Scan for the cell matching the given text and deliver its [X, Y] coordinate at center. 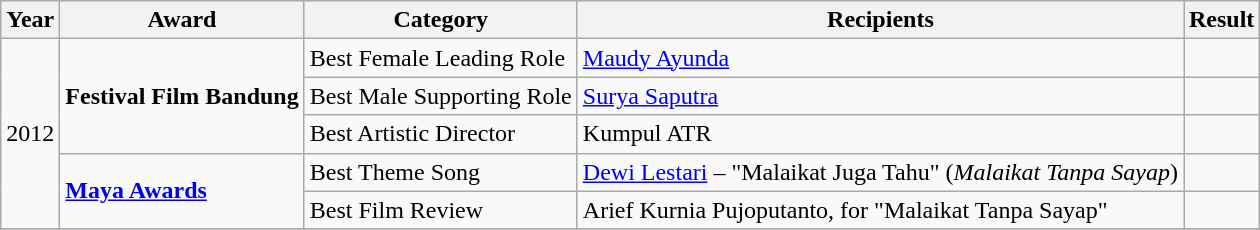
Award [182, 20]
Recipients [880, 20]
Best Film Review [440, 210]
Category [440, 20]
Best Theme Song [440, 172]
Result [1222, 20]
Maudy Ayunda [880, 58]
Kumpul ATR [880, 134]
Best Artistic Director [440, 134]
Year [30, 20]
Best Female Leading Role [440, 58]
Arief Kurnia Pujoputanto, for "Malaikat Tanpa Sayap" [880, 210]
2012 [30, 134]
Dewi Lestari – "Malaikat Juga Tahu" (Malaikat Tanpa Sayap) [880, 172]
Surya Saputra [880, 96]
Maya Awards [182, 191]
Festival Film Bandung [182, 96]
Best Male Supporting Role [440, 96]
